Return [x, y] of the center of cell containing provided text 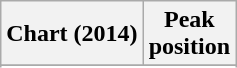
Chart (2014) [72, 34]
Peakposition [189, 34]
